Determine the (x, y) coordinate at the center of the cell enclosing the given text.  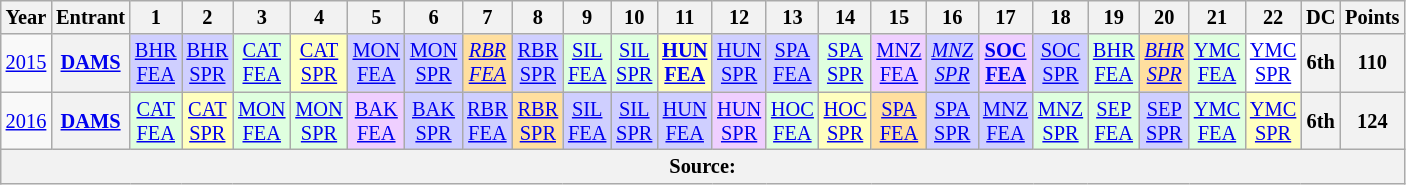
7 (487, 17)
BAKFEA (376, 121)
2016 (26, 121)
110 (1372, 63)
11 (684, 17)
DC (1320, 17)
HOCFEA (792, 121)
14 (846, 17)
18 (1060, 17)
1 (156, 17)
2 (208, 17)
BAKSPR (434, 121)
17 (1006, 17)
Year (26, 17)
6 (434, 17)
Source: (703, 166)
SOCFEA (1006, 63)
5 (376, 17)
124 (1372, 121)
10 (634, 17)
2015 (26, 63)
SEPSPR (1164, 121)
3 (262, 17)
SOCSPR (1060, 63)
22 (1273, 17)
8 (538, 17)
9 (587, 17)
13 (792, 17)
21 (1217, 17)
15 (898, 17)
4 (318, 17)
20 (1164, 17)
16 (952, 17)
Entrant (90, 17)
12 (739, 17)
SEPFEA (1114, 121)
HOCSPR (846, 121)
Points (1372, 17)
19 (1114, 17)
